Return (x, y) of the center of cell containing provided text 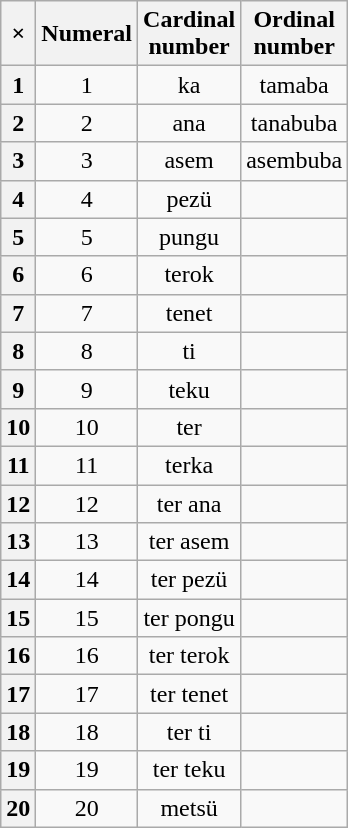
ter asem (190, 542)
ter pongu (190, 618)
metsü (190, 808)
pungu (190, 237)
pezü (190, 199)
terka (190, 465)
ter pezü (190, 580)
ter ti (190, 732)
tanabuba (294, 123)
teku (190, 389)
ter tenet (190, 694)
ter ana (190, 503)
ter (190, 427)
terok (190, 275)
asembuba (294, 161)
ana (190, 123)
ti (190, 351)
ter teku (190, 770)
tamaba (294, 85)
ter terok (190, 656)
ka (190, 85)
tenet (190, 313)
asem (190, 161)
× (18, 34)
Ordinal number (294, 34)
Numeral (87, 34)
Cardinal number (190, 34)
